Return the [x, y] coordinate for the center point of the cell that contains the specified text.  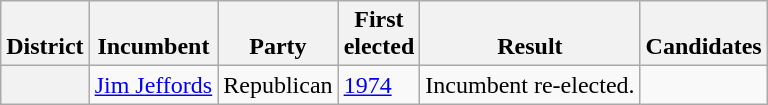
Incumbent [154, 34]
Firstelected [379, 34]
Party [278, 34]
Incumbent re-elected. [530, 85]
1974 [379, 85]
Jim Jeffords [154, 85]
Republican [278, 85]
District [45, 34]
Result [530, 34]
Candidates [704, 34]
